Provide the (X, Y) coordinate of the cell's center where the given text is located.  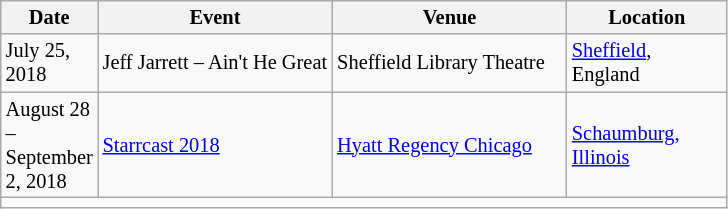
Date (50, 17)
Hyatt Regency Chicago (450, 145)
Jeff Jarrett – Ain't He Great (216, 63)
Schaumburg, Illinois (647, 145)
Sheffield Library Theatre (450, 63)
July 25, 2018 (50, 63)
Venue (450, 17)
Sheffield, England (647, 63)
Location (647, 17)
Starrcast 2018 (216, 145)
Event (216, 17)
August 28 – September 2, 2018 (50, 145)
